Detect which cell encompasses the target text, then output its (X, Y) center coordinate. 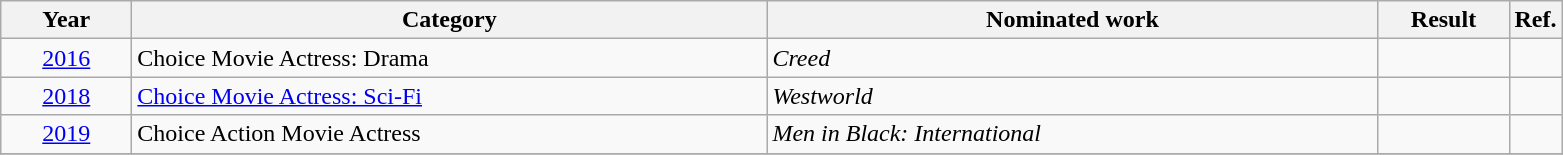
Choice Movie Actress: Drama (450, 58)
Nominated work (1072, 20)
Men in Black: International (1072, 134)
Year (66, 20)
Creed (1072, 58)
Ref. (1536, 20)
Choice Action Movie Actress (450, 134)
Choice Movie Actress: Sci-Fi (450, 96)
2018 (66, 96)
Result (1444, 20)
2016 (66, 58)
Westworld (1072, 96)
2019 (66, 134)
Category (450, 20)
